Detect which cell encompasses the target text, then output its (X, Y) center coordinate. 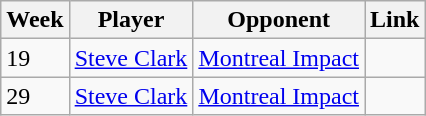
Link (395, 20)
29 (35, 96)
Opponent (279, 20)
19 (35, 58)
Player (131, 20)
Week (35, 20)
